Locate the cell with the specified text and output its (x, y) center coordinate. 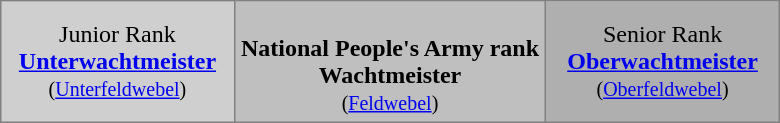
Senior RankOberwachtmeister (Oberfeldwebel) (663, 62)
National People's Army rankWachtmeister(Feldwebel) (390, 62)
Junior RankUnterwachtmeister(Unterfeldwebel) (118, 62)
